Identify which cell holds the provided text, then report its [x, y] central coordinate. 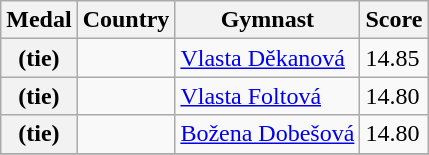
Božena Dobešová [268, 134]
Vlasta Děkanová [268, 58]
Medal [39, 20]
14.85 [394, 58]
Gymnast [268, 20]
Vlasta Foltová [268, 96]
Score [394, 20]
Country [126, 20]
